Output the [x, y] coordinate of the center of the cell containing the given text.  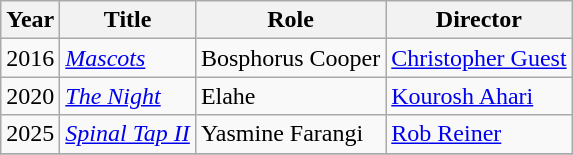
Rob Reiner [479, 134]
2020 [30, 96]
Yasmine Farangi [290, 134]
Christopher Guest [479, 58]
Bosphorus Cooper [290, 58]
2016 [30, 58]
Year [30, 20]
Title [128, 20]
Mascots [128, 58]
2025 [30, 134]
Director [479, 20]
Kourosh Ahari [479, 96]
Spinal Tap II [128, 134]
Role [290, 20]
The Night [128, 96]
Elahe [290, 96]
